Find where the given text appears and provide that cell's center as [x, y] coordinate. 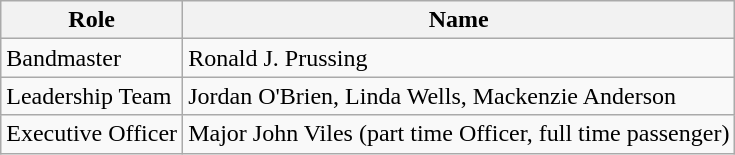
Ronald J. Prussing [459, 58]
Name [459, 20]
Major John Viles (part time Officer, full time passenger) [459, 134]
Leadership Team [92, 96]
Role [92, 20]
Bandmaster [92, 58]
Jordan O'Brien, Linda Wells, Mackenzie Anderson [459, 96]
Executive Officer [92, 134]
